Identify which cell holds the provided text, then report its (x, y) central coordinate. 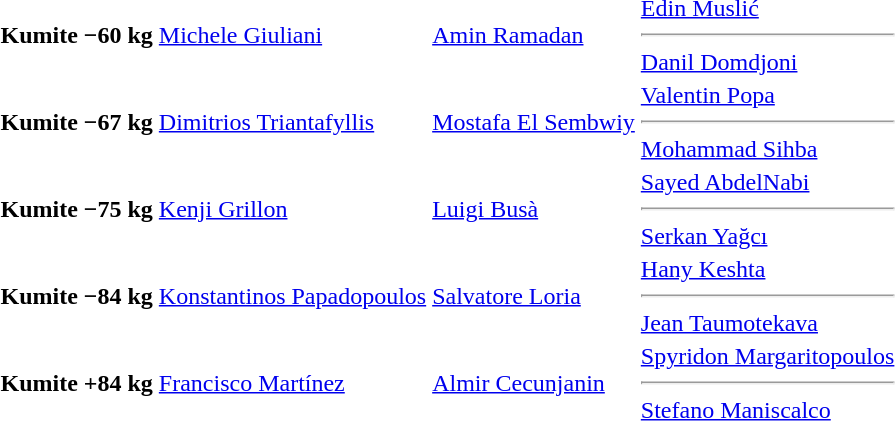
Dimitrios Triantafyllis (292, 122)
Luigi Busà (534, 209)
Salvatore Loria (534, 296)
Konstantinos Papadopoulos (292, 296)
Mostafa El Sembwiy (534, 122)
Kenji Grillon (292, 209)
